Search for the cell housing the specified text and yield its [X, Y] center coordinate. 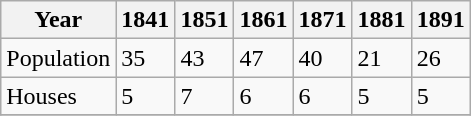
1851 [204, 20]
35 [146, 58]
1871 [322, 20]
1881 [382, 20]
26 [440, 58]
1861 [264, 20]
43 [204, 58]
Year [58, 20]
1841 [146, 20]
47 [264, 58]
Population [58, 58]
1891 [440, 20]
40 [322, 58]
Houses [58, 96]
7 [204, 96]
21 [382, 58]
